Identify which cell holds the provided text, then report its (x, y) central coordinate. 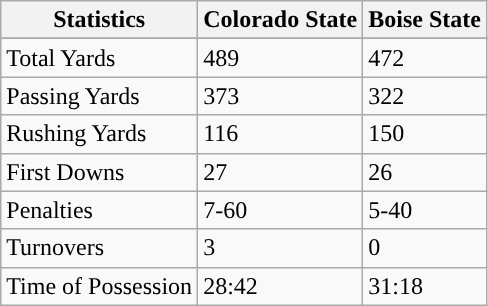
150 (425, 134)
Boise State (425, 20)
Total Yards (100, 58)
26 (425, 172)
116 (280, 134)
5-40 (425, 210)
489 (280, 58)
472 (425, 58)
Penalties (100, 210)
Turnovers (100, 248)
Time of Possession (100, 286)
First Downs (100, 172)
Passing Yards (100, 96)
373 (280, 96)
3 (280, 248)
28:42 (280, 286)
31:18 (425, 286)
Colorado State (280, 20)
Statistics (100, 20)
7-60 (280, 210)
0 (425, 248)
27 (280, 172)
Rushing Yards (100, 134)
322 (425, 96)
